Locate the cell with the specified text and output its (x, y) center coordinate. 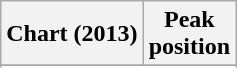
Chart (2013) (72, 34)
Peakposition (189, 34)
